Search for the cell housing the specified text and yield its [X, Y] center coordinate. 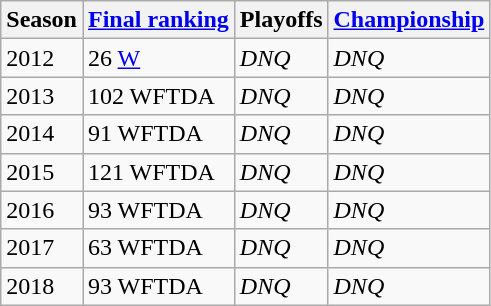
2015 [42, 172]
Playoffs [281, 20]
2013 [42, 96]
2018 [42, 286]
26 W [158, 58]
2012 [42, 58]
91 WFTDA [158, 134]
Season [42, 20]
Final ranking [158, 20]
2014 [42, 134]
102 WFTDA [158, 96]
Championship [409, 20]
121 WFTDA [158, 172]
2017 [42, 248]
2016 [42, 210]
63 WFTDA [158, 248]
